Pinpoint the cell where the given text exists, returning its (X, Y) midpoint coordinate. 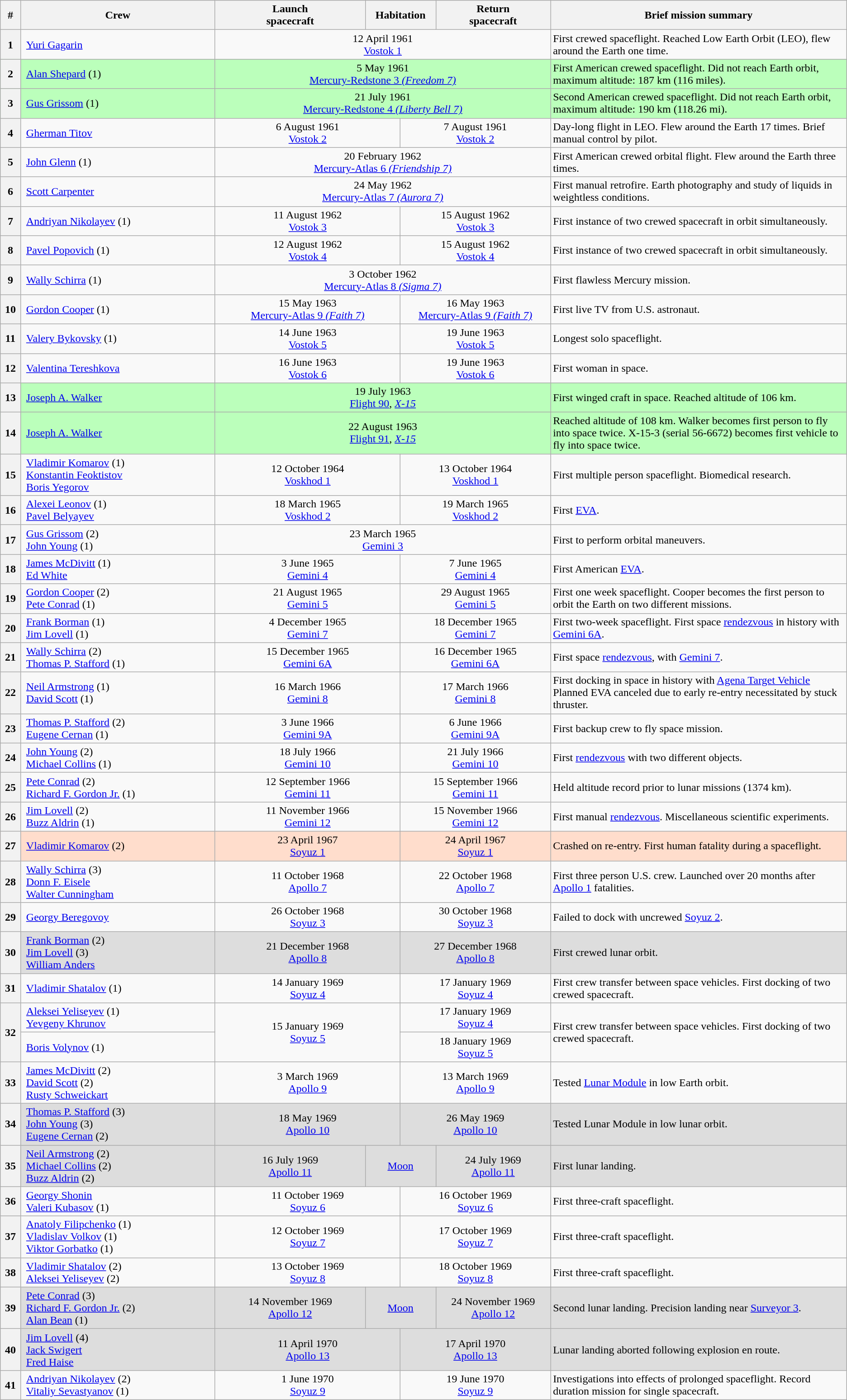
22 (10, 693)
Jim Lovell (2) Buzz Aldrin (1) (118, 817)
15 (10, 475)
Day-long flight in LEO. Flew around the Earth 17 times. Brief manual control by pilot. (699, 133)
29 (10, 917)
3 June 1966 Gemini 9A (308, 728)
Boris Volynov (1) (118, 1047)
6 (10, 192)
Failed to dock with uncrewed Soyuz 2. (699, 917)
31 (10, 989)
23 March 1965 Gemini 3 (383, 540)
11 August 1962 Vostok 3 (308, 221)
John Young (2) Michael Collins (1) (118, 758)
16 May 1963 Mercury-Atlas 9 (Faith 7) (475, 309)
Crew (118, 15)
First docking in space in history with Agena Target Vehicle Planned EVA canceled due to early re-entry necessitated by stuck thruster. (699, 693)
Neil Armstrong (2) Michael Collins (2) Buzz Aldrin (2) (118, 1166)
29 August 1965 Gemini 5 (475, 599)
First American crewed spaceflight. Did not reach Earth orbit, maximum altitude: 187 km (116 miles). (699, 74)
18 December 1965 Gemini 7 (475, 628)
19 March 1965 Voskhod 2 (475, 510)
Gus Grissom (1) (118, 103)
3 (10, 103)
Thomas P. Stafford (3) John Young (3) Eugene Cernan (2) (118, 1124)
15 September 1966 Gemini 11 (475, 787)
Habitation (400, 15)
15 August 1962 Vostok 3 (475, 221)
First woman in space. (699, 368)
1 June 1970 Soyuz 9 (308, 1385)
21 December 1968 Apollo 8 (308, 953)
6 August 1961 Vostok 2 (308, 133)
20 February 1962 Mercury-Atlas 6 (Friendship 7) (383, 162)
Vladimir Komarov (1) Konstantin Feoktistov Boris Yegorov (118, 475)
14 November 1969 Apollo 12 (290, 1308)
21 August 1965 Gemini 5 (308, 599)
16 June 1963 Vostok 6 (308, 368)
13 October 1969 Soyuz 8 (308, 1272)
13 October 1964 Voskhod 1 (475, 475)
12 (10, 368)
36 (10, 1201)
32 (10, 1032)
23 (10, 728)
5 May 1961 Mercury-Redstone 3 (Freedom 7) (383, 74)
Gordon Cooper (1) (118, 309)
19 June 1963 Vostok 6 (475, 368)
16 (10, 510)
James McDivitt (1) Ed White (118, 569)
8 (10, 251)
14 June 1963 Vostok 5 (308, 338)
2 (10, 74)
Jim Lovell (4) Jack Swigert Fred Haise (118, 1349)
Wally Schirra (1) (118, 279)
Gus Grissom (2) John Young (1) (118, 540)
First EVA. (699, 510)
34 (10, 1124)
Tested Lunar Module in low Earth orbit. (699, 1083)
37 (10, 1237)
18 May 1969 Apollo 10 (308, 1124)
First space rendezvous, with Gemini 7. (699, 657)
17 (10, 540)
Lunar landing aborted following explosion en route. (699, 1349)
Launchspacecraft (290, 15)
First lunar landing. (699, 1166)
24 November 1969 Apollo 12 (493, 1308)
15 January 1969 Soyuz 5 (308, 1032)
12 October 1964 Voskhod 1 (308, 475)
19 July 1963 Flight 90, X-15 (383, 398)
Pavel Popovich (1) (118, 251)
18 (10, 569)
13 March 1969 Apollo 9 (475, 1083)
11 November 1966 Gemini 12 (308, 817)
Thomas P. Stafford (2) Eugene Cernan (1) (118, 728)
Vladimir Shatalov (1) (118, 989)
6 June 1966 Gemini 9A (475, 728)
26 October 1968 Soyuz 3 (308, 917)
26 May 1969 Apollo 10 (475, 1124)
Investigations into effects of prolonged spaceflight. Record duration mission for single spacecraft. (699, 1385)
5 (10, 162)
19 June 1970 Soyuz 9 (475, 1385)
24 July 1969 Apollo 11 (493, 1166)
21 (10, 657)
24 (10, 758)
John Glenn (1) (118, 162)
11 October 1968 Apollo 7 (308, 882)
Wally Schirra (2) Thomas P. Stafford (1) (118, 657)
18 January 1969 Soyuz 5 (475, 1047)
Second American crewed spaceflight. Did not reach Earth orbit, maximum altitude: 190 km (118.26 mi). (699, 103)
First three person U.S. crew. Launched over 20 months after Apollo 1 fatalities. (699, 882)
7 August 1961 Vostok 2 (475, 133)
Longest solo spaceflight. (699, 338)
Held altitude record prior to lunar missions (1374 km). (699, 787)
First flawless Mercury mission. (699, 279)
First one week spaceflight. Cooper becomes the first person to orbit the Earth on two different missions. (699, 599)
Neil Armstrong (1) David Scott (1) (118, 693)
16 March 1966 Gemini 8 (308, 693)
27 December 1968 Apollo 8 (475, 953)
First multiple person spaceflight. Biomedical research. (699, 475)
First rendezvous with two different objects. (699, 758)
First live TV from U.S. astronaut. (699, 309)
4 December 1965 Gemini 7 (308, 628)
17 April 1970 Apollo 13 (475, 1349)
11 (10, 338)
First manual rendezvous. Miscellaneous scientific experiments. (699, 817)
7 June 1965 Gemini 4 (475, 569)
Second lunar landing. Precision landing near Surveyor 3. (699, 1308)
James McDivitt (2) David Scott (2) Rusty Schweickart (118, 1083)
20 (10, 628)
Vladimir Komarov (2) (118, 846)
First American EVA. (699, 569)
Valentina Tereshkova (118, 368)
Scott Carpenter (118, 192)
Andriyan Nikolayev (1) (118, 221)
First winged craft in space. Reached altitude of 106 km. (699, 398)
25 (10, 787)
First to perform orbital maneuvers. (699, 540)
27 (10, 846)
First two-week spaceflight. First space rendezvous in history with Gemini 6A. (699, 628)
Gordon Cooper (2) Pete Conrad (1) (118, 599)
15 May 1963 Mercury-Atlas 9 (Faith 7) (308, 309)
Yuri Gagarin (118, 44)
10 (10, 309)
12 September 1966 Gemini 11 (308, 787)
12 April 1961 Vostok 1 (383, 44)
First crewed lunar orbit. (699, 953)
First American crewed orbital flight. Flew around the Earth three times. (699, 162)
18 March 1965 Voskhod 2 (308, 510)
Tested Lunar Module in low lunar orbit. (699, 1124)
Frank Borman (1) Jim Lovell (1) (118, 628)
Valery Bykovsky (1) (118, 338)
30 (10, 953)
11 October 1969 Soyuz 6 (308, 1201)
15 November 1966 Gemini 12 (475, 817)
24 May 1962 Mercury-Atlas 7 (Aurora 7) (383, 192)
Wally Schirra (3) Donn F. Eisele Walter Cunningham (118, 882)
4 (10, 133)
19 (10, 599)
First manual retrofire. Earth photography and study of liquids in weightless conditions. (699, 192)
Gherman Titov (118, 133)
3 March 1969 Apollo 9 (308, 1083)
Georgy Beregovoy (118, 917)
21 July 1966 Gemini 10 (475, 758)
22 August 1963 Flight 91, X-15 (383, 433)
15 December 1965 Gemini 6A (308, 657)
33 (10, 1083)
Pete Conrad (3) Richard F. Gordon Jr. (2) Alan Bean (1) (118, 1308)
Alexei Leonov (1) Pavel Belyayev (118, 510)
11 April 1970 Apollo 13 (308, 1349)
Aleksei Yeliseyev (1) Yevgeny Khrunov (118, 1017)
Brief mission summary (699, 15)
Pete Conrad (2) Richard F. Gordon Jr. (1) (118, 787)
23 April 1967 Soyuz 1 (308, 846)
17 March 1966 Gemini 8 (475, 693)
40 (10, 1349)
Crashed on re-entry. First human fatality during a spaceflight. (699, 846)
Georgy Shonin Valeri Kubasov (1) (118, 1201)
Andriyan Nikolayev (2) Vitaliy Sevastyanov (1) (118, 1385)
# (10, 15)
28 (10, 882)
Returnspacecraft (493, 15)
21 July 1961 Mercury-Redstone 4 (Liberty Bell 7) (383, 103)
24 April 1967 Soyuz 1 (475, 846)
13 (10, 398)
7 (10, 221)
38 (10, 1272)
18 October 1969 Soyuz 8 (475, 1272)
Anatoly Filipchenko (1) Vladislav Volkov (1) Viktor Gorbatko (1) (118, 1237)
Vladimir Shatalov (2) Aleksei Yeliseyev (2) (118, 1272)
14 January 1969 Soyuz 4 (308, 989)
30 October 1968 Soyuz 3 (475, 917)
16 October 1969 Soyuz 6 (475, 1201)
22 October 1968 Apollo 7 (475, 882)
9 (10, 279)
12 August 1962 Vostok 4 (308, 251)
16 July 1969 Apollo 11 (290, 1166)
39 (10, 1308)
Frank Borman (2) Jim Lovell (3) William Anders (118, 953)
17 October 1969 Soyuz 7 (475, 1237)
26 (10, 817)
41 (10, 1385)
15 August 1962 Vostok 4 (475, 251)
First crewed spaceflight. Reached Low Earth Orbit (LEO), flew around the Earth one time. (699, 44)
16 December 1965 Gemini 6A (475, 657)
18 July 1966 Gemini 10 (308, 758)
First backup crew to fly space mission. (699, 728)
Alan Shepard (1) (118, 74)
35 (10, 1166)
14 (10, 433)
1 (10, 44)
12 October 1969 Soyuz 7 (308, 1237)
19 June 1963 Vostok 5 (475, 338)
3 June 1965 Gemini 4 (308, 569)
3 October 1962 Mercury-Atlas 8 (Sigma 7) (383, 279)
